Output the (X, Y) coordinate of the center of the cell containing the given text.  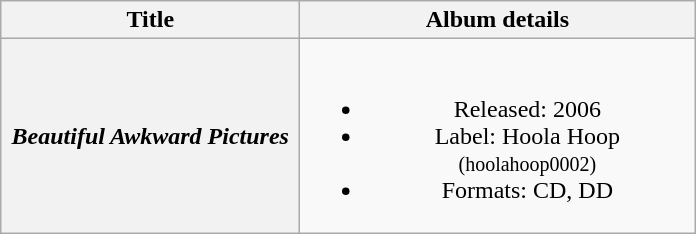
Beautiful Awkward Pictures (150, 136)
Title (150, 20)
Album details (498, 20)
Released: 2006Label: Hoola Hoop (hoolahoop0002)Formats: CD, DD (498, 136)
